For the text-containing cell, return its midpoint in [X, Y] coordinate format. 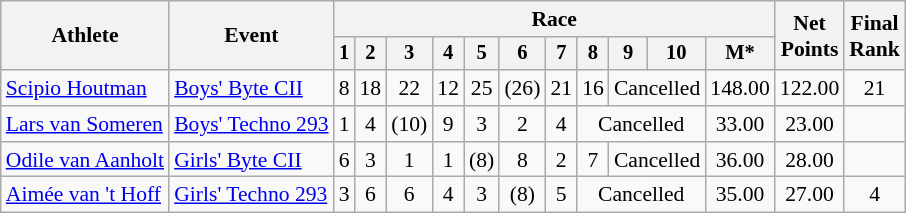
Race [554, 19]
Aimée van 't Hoff [85, 195]
36.00 [740, 160]
Lars van Someren [85, 124]
35.00 [740, 195]
Odile van Aanholt [85, 160]
Girls' Byte CII [251, 160]
Girls' Techno 293 [251, 195]
22 [409, 88]
27.00 [810, 195]
Athlete [85, 36]
16 [593, 88]
23.00 [810, 124]
(10) [409, 124]
12 [448, 88]
NetPoints [810, 36]
M* [740, 54]
(26) [522, 88]
Event [251, 36]
Final Rank [874, 36]
Boys' Byte CII [251, 88]
25 [482, 88]
18 [370, 88]
28.00 [810, 160]
122.00 [810, 88]
10 [676, 54]
Boys' Techno 293 [251, 124]
Scipio Houtman [85, 88]
148.00 [740, 88]
33.00 [740, 124]
